Scan for the cell matching the given text and deliver its [X, Y] coordinate at center. 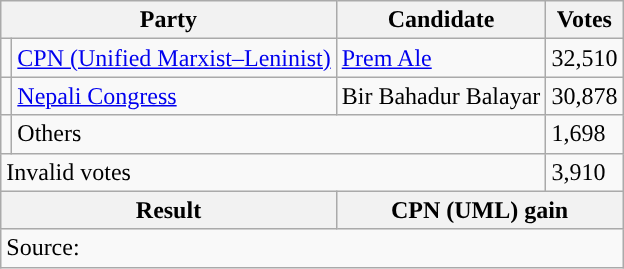
CPN (Unified Marxist–Leninist) [174, 58]
32,510 [584, 58]
Result [168, 210]
Nepali Congress [174, 96]
30,878 [584, 96]
Party [168, 20]
Others [279, 134]
Prem Ale [441, 58]
Source: [312, 248]
Candidate [441, 20]
3,910 [584, 172]
Bir Bahadur Balayar [441, 96]
Invalid votes [274, 172]
CPN (UML) gain [480, 210]
Votes [584, 20]
1,698 [584, 134]
